Extract the [x, y] coordinate from the center of the cell holding the provided text.  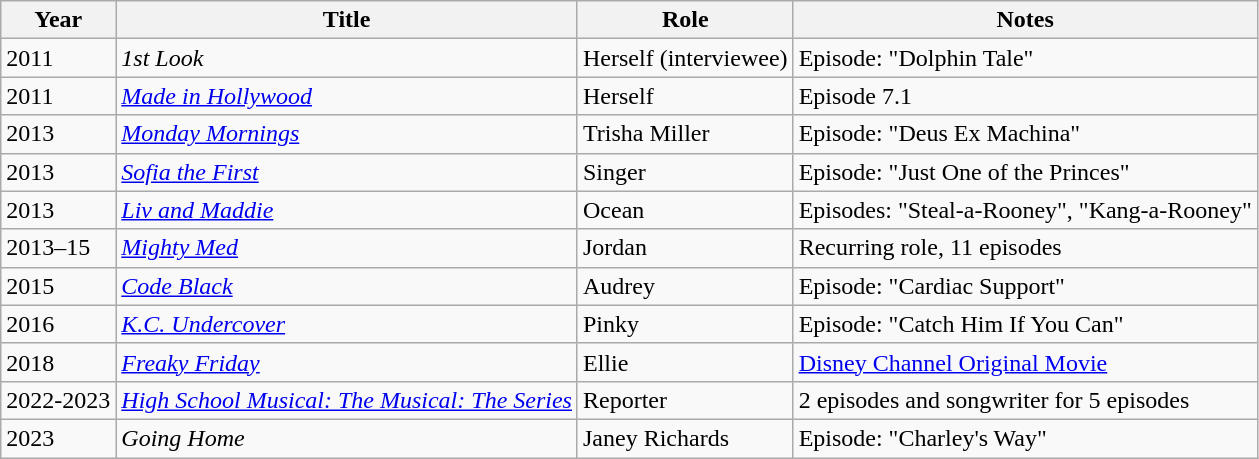
2022-2023 [58, 400]
1st Look [347, 58]
Mighty Med [347, 248]
Year [58, 20]
Episode: "Charley's Way" [1025, 438]
Code Black [347, 286]
Disney Channel Original Movie [1025, 362]
Reporter [685, 400]
Sofia the First [347, 172]
High School Musical: The Musical: The Series [347, 400]
Role [685, 20]
Episode: "Cardiac Support" [1025, 286]
2015 [58, 286]
Episodes: "Steal-a-Rooney", "Kang-a-Rooney" [1025, 210]
2 episodes and songwriter for 5 episodes [1025, 400]
Title [347, 20]
Episode: "Catch Him If You Can" [1025, 324]
Janey Richards [685, 438]
Episode: "Dolphin Tale" [1025, 58]
Episode 7.1 [1025, 96]
Notes [1025, 20]
Singer [685, 172]
Ellie [685, 362]
Trisha Miller [685, 134]
Monday Mornings [347, 134]
K.C. Undercover [347, 324]
2013–15 [58, 248]
Audrey [685, 286]
Herself (interviewee) [685, 58]
Jordan [685, 248]
Ocean [685, 210]
2023 [58, 438]
Episode: "Deus Ex Machina" [1025, 134]
2016 [58, 324]
Episode: "Just One of the Princes" [1025, 172]
Pinky [685, 324]
Recurring role, 11 episodes [1025, 248]
2018 [58, 362]
Freaky Friday [347, 362]
Liv and Maddie [347, 210]
Going Home [347, 438]
Herself [685, 96]
Made in Hollywood [347, 96]
